Pinpoint the cell where the given text exists, returning its (X, Y) midpoint coordinate. 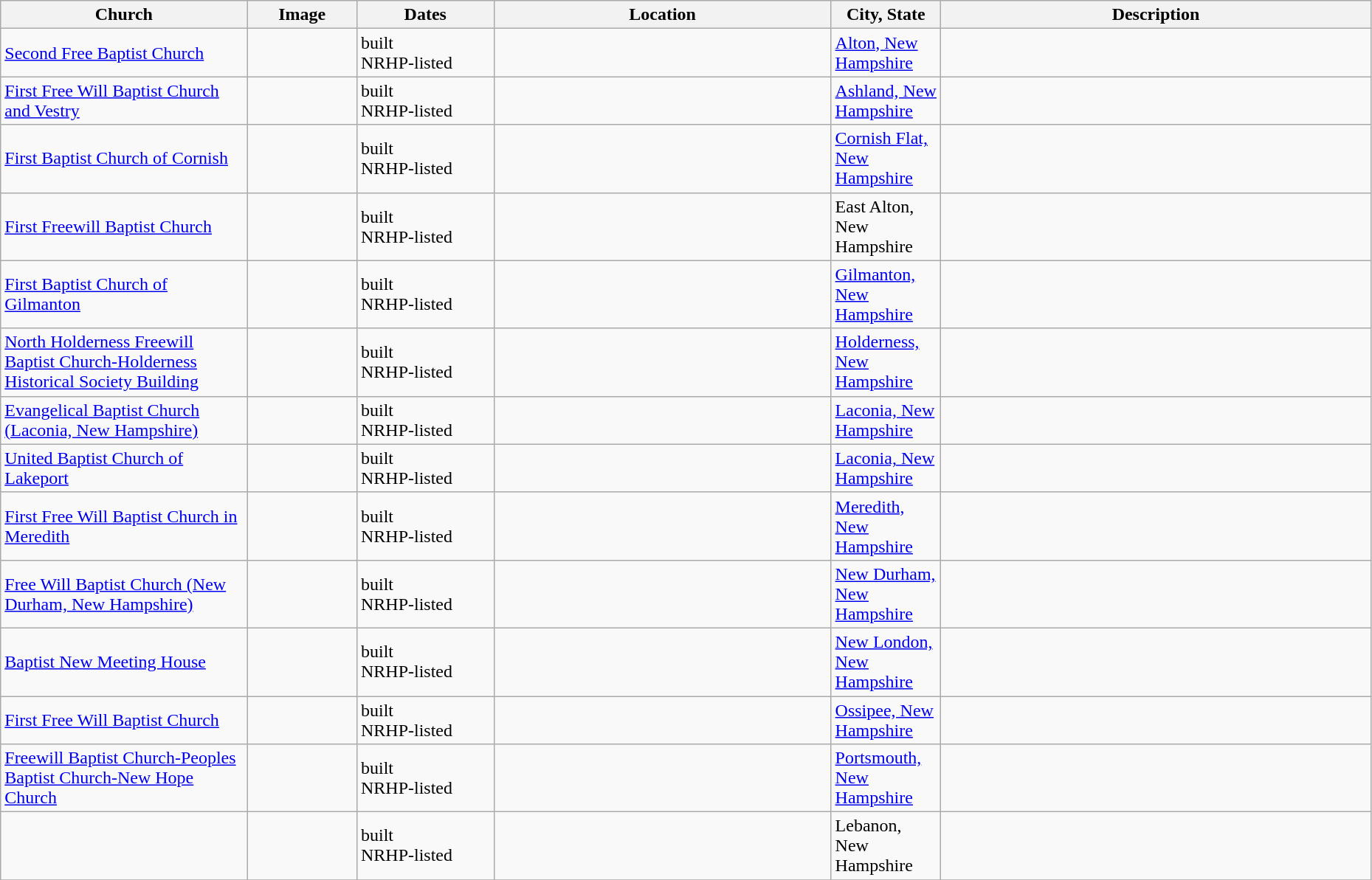
Evangelical Baptist Church (Laconia, New Hampshire) (124, 420)
New London, New Hampshire (886, 662)
United Baptist Church of Lakeport (124, 468)
Meredith, New Hampshire (886, 526)
Ossipee, New Hampshire (886, 720)
East Alton, New Hampshire (886, 226)
Location (663, 15)
First Baptist Church of Gilmanton (124, 294)
Portsmouth, New Hampshire (886, 778)
Holderness, New Hampshire (886, 362)
New Durham, New Hampshire (886, 594)
City, State (886, 15)
Freewill Baptist Church-Peoples Baptist Church-New Hope Church (124, 778)
Gilmanton, New Hampshire (886, 294)
First Freewill Baptist Church (124, 226)
Church (124, 15)
Alton, New Hampshire (886, 53)
Description (1156, 15)
Lebanon, New Hampshire (886, 846)
First Baptist Church of Cornish (124, 159)
Cornish Flat, New Hampshire (886, 159)
Second Free Baptist Church (124, 53)
First Free Will Baptist Church (124, 720)
Image (303, 15)
Free Will Baptist Church (New Durham, New Hampshire) (124, 594)
Baptist New Meeting House (124, 662)
Dates (425, 15)
North Holderness Freewill Baptist Church-Holderness Historical Society Building (124, 362)
Ashland, New Hampshire (886, 100)
First Free Will Baptist Church and Vestry (124, 100)
First Free Will Baptist Church in Meredith (124, 526)
